Locate the cell with the specified text and output its (X, Y) center coordinate. 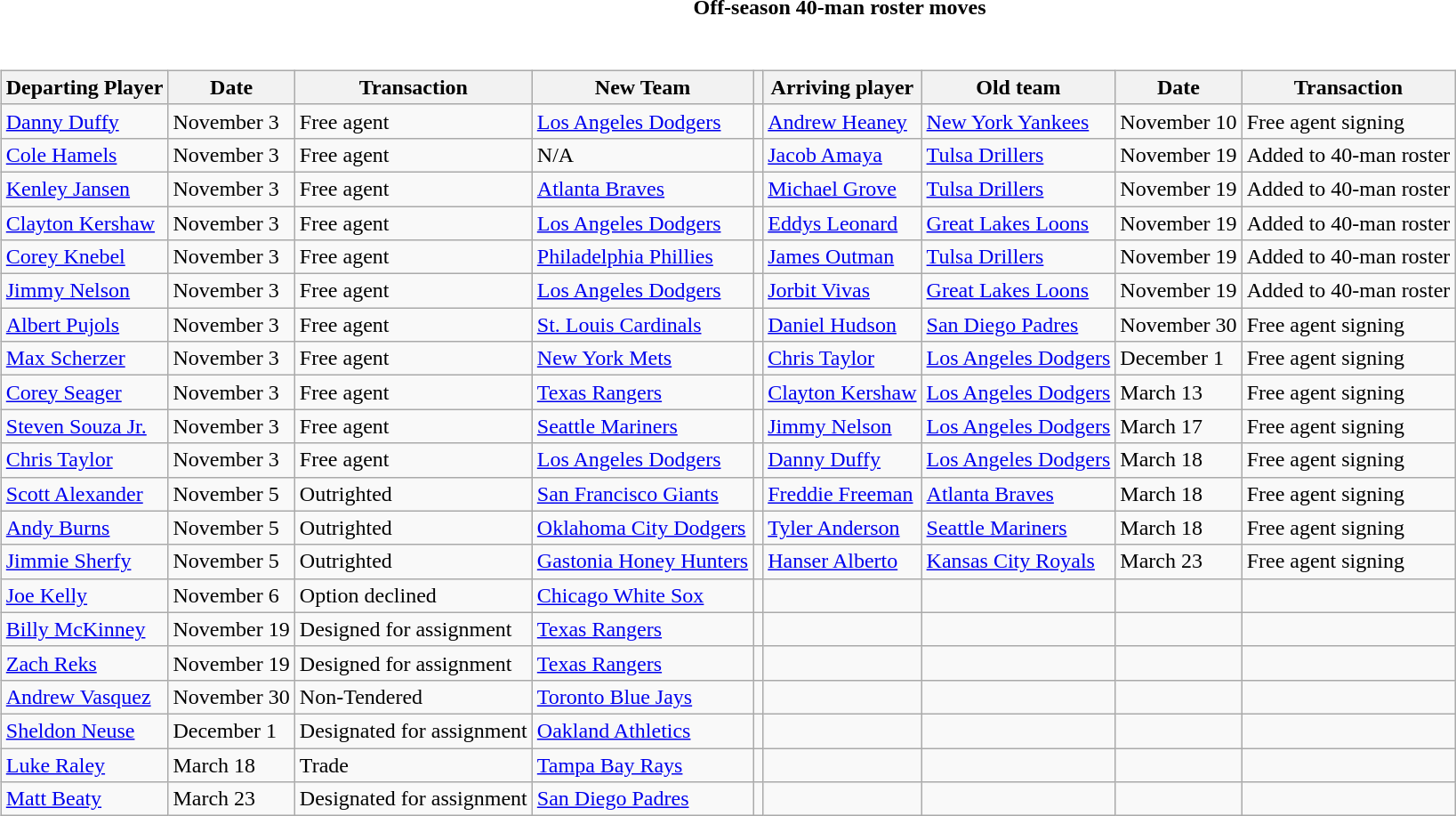
Kenley Jansen (84, 189)
Cole Hamels (84, 155)
James Outman (842, 257)
Old team (1018, 87)
Tyler Anderson (842, 528)
Andrew Vasquez (84, 697)
Oklahoma City Dodgers (642, 528)
Corey Seager (84, 392)
Steven Souza Jr. (84, 426)
Daniel Hudson (842, 325)
New York Mets (642, 359)
Option declined (413, 595)
Trade (413, 764)
Kansas City Royals (1018, 562)
Jacob Amaya (842, 155)
Freddie Freeman (842, 494)
Hanser Alberto (842, 562)
Sheldon Neuse (84, 731)
Arriving player (842, 87)
Albert Pujols (84, 325)
New Team (642, 87)
Philadelphia Phillies (642, 257)
N/A (642, 155)
Andy Burns (84, 528)
Chicago White Sox (642, 595)
Oakland Athletics (642, 731)
Max Scherzer (84, 359)
November 10 (1178, 121)
Jorbit Vivas (842, 291)
San Francisco Giants (642, 494)
Non-Tendered (413, 697)
Eddys Leonard (842, 223)
Zach Reks (84, 663)
November 6 (231, 595)
Andrew Heaney (842, 121)
Billy McKinney (84, 629)
Gastonia Honey Hunters (642, 562)
Matt Beaty (84, 799)
New York Yankees (1018, 121)
Toronto Blue Jays (642, 697)
Jimmie Sherfy (84, 562)
Scott Alexander (84, 494)
March 17 (1178, 426)
Michael Grove (842, 189)
Corey Knebel (84, 257)
St. Louis Cardinals (642, 325)
Joe Kelly (84, 595)
Departing Player (84, 87)
Luke Raley (84, 764)
Tampa Bay Rays (642, 764)
March 13 (1178, 392)
